Extract the (x, y) coordinate from the center of the cell holding the provided text.  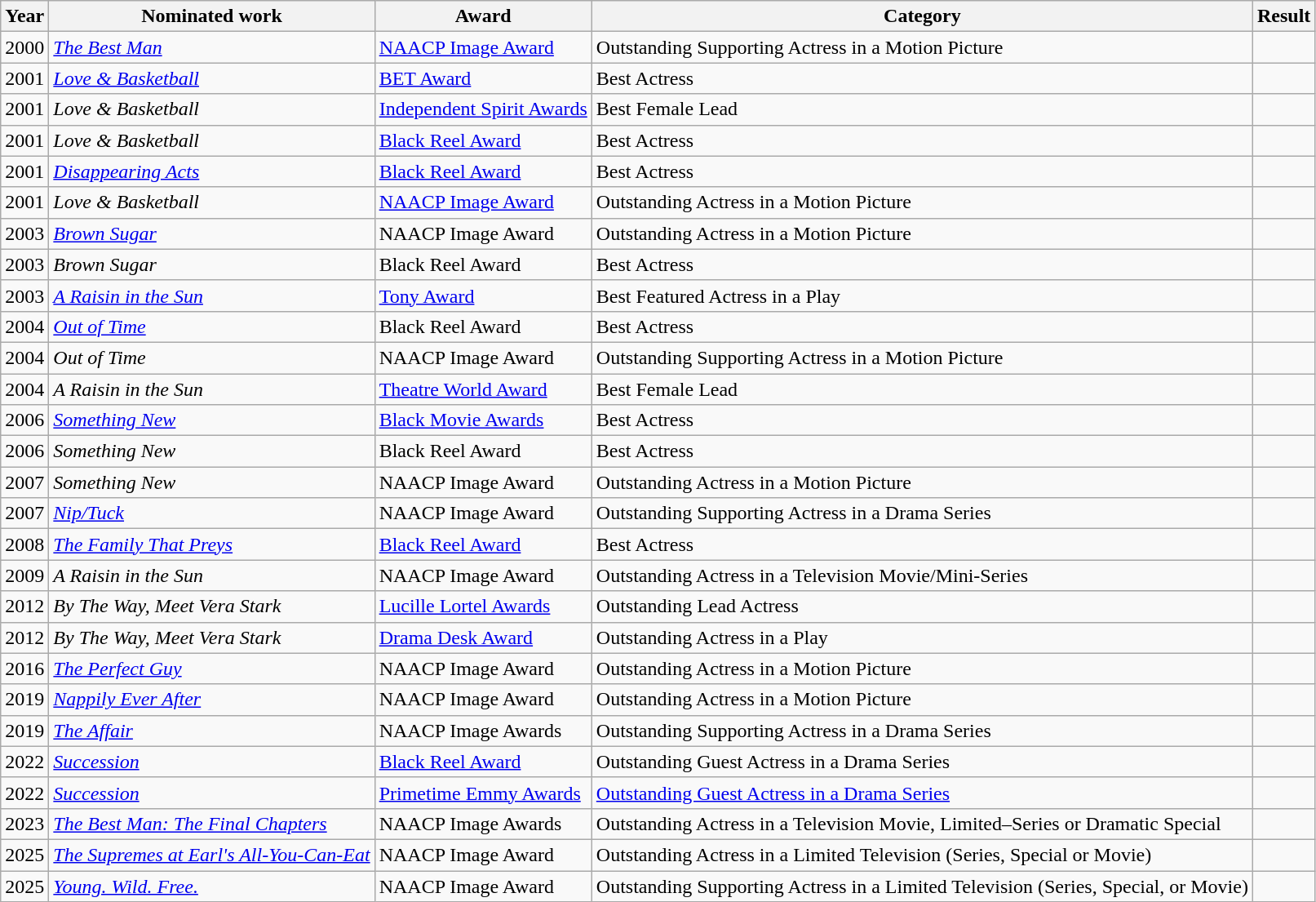
The Supremes at Earl's All-You-Can-Eat (212, 855)
The Perfect Guy (212, 669)
Independent Spirit Awards (483, 109)
Black Movie Awards (483, 420)
Young. Wild. Free. (212, 886)
Nip/Tuck (212, 513)
2023 (24, 824)
Tony Award (483, 295)
Year (24, 16)
Outstanding Actress in a Limited Television (Series, Special or Movie) (922, 855)
The Family That Preys (212, 544)
2008 (24, 544)
2000 (24, 47)
Lucille Lortel Awards (483, 607)
Drama Desk Award (483, 638)
Award (483, 16)
The Affair (212, 731)
Result (1283, 16)
Nappily Ever After (212, 700)
Disappearing Acts (212, 171)
Category (922, 16)
Theatre World Award (483, 389)
Best Featured Actress in a Play (922, 295)
Outstanding Supporting Actress in a Limited Television (Series, Special, or Movie) (922, 886)
Outstanding Actress in a Television Movie, Limited–Series or Dramatic Special (922, 824)
2009 (24, 575)
2016 (24, 669)
Primetime Emmy Awards (483, 793)
Outstanding Actress in a Television Movie/Mini-Series (922, 575)
Outstanding Lead Actress (922, 607)
Nominated work (212, 16)
Outstanding Actress in a Play (922, 638)
The Best Man (212, 47)
The Best Man: The Final Chapters (212, 824)
BET Award (483, 78)
